Scan for the cell matching the given text and deliver its [x, y] coordinate at center. 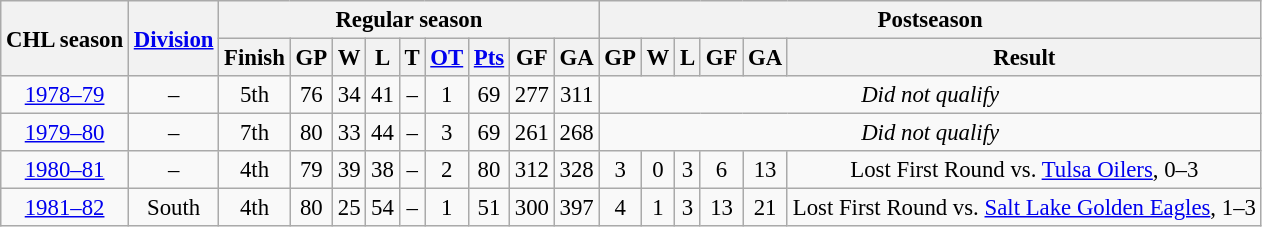
25 [348, 208]
Result [1024, 58]
76 [311, 95]
54 [382, 208]
Finish [254, 58]
OT [447, 58]
397 [576, 208]
1980–81 [65, 170]
Regular season [409, 20]
5th [254, 95]
0 [658, 170]
4 [620, 208]
1979–80 [65, 133]
1981–82 [65, 208]
South [173, 208]
21 [766, 208]
Pts [490, 58]
Division [173, 38]
300 [532, 208]
Lost First Round vs. Tulsa Oilers, 0–3 [1024, 170]
268 [576, 133]
51 [490, 208]
277 [532, 95]
261 [532, 133]
44 [382, 133]
Lost First Round vs. Salt Lake Golden Eagles, 1–3 [1024, 208]
T [412, 58]
41 [382, 95]
38 [382, 170]
7th [254, 133]
79 [311, 170]
39 [348, 170]
1978–79 [65, 95]
CHL season [65, 38]
311 [576, 95]
2 [447, 170]
6 [721, 170]
312 [532, 170]
33 [348, 133]
328 [576, 170]
34 [348, 95]
Postseason [930, 20]
